Detect which cell encompasses the target text, then output its [X, Y] center coordinate. 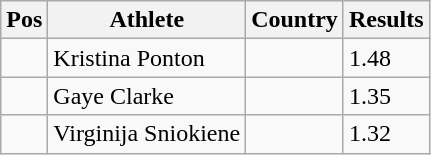
Pos [24, 20]
1.32 [386, 134]
Athlete [147, 20]
Gaye Clarke [147, 96]
Virginija Sniokiene [147, 134]
Results [386, 20]
1.48 [386, 58]
1.35 [386, 96]
Kristina Ponton [147, 58]
Country [295, 20]
